Capture the cell that displays the provided text and extract its (X, Y) central coordinate. 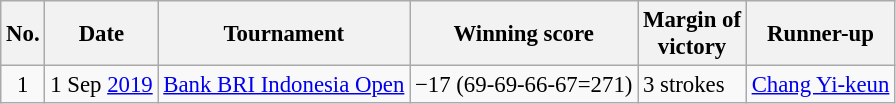
1 Sep 2019 (102, 85)
Tournament (284, 34)
1 (23, 85)
Runner-up (820, 34)
Chang Yi-keun (820, 85)
−17 (69-69-66-67=271) (524, 85)
Winning score (524, 34)
No. (23, 34)
Date (102, 34)
3 strokes (692, 85)
Margin ofvictory (692, 34)
Bank BRI Indonesia Open (284, 85)
